Scan for the cell matching the given text and deliver its [x, y] coordinate at center. 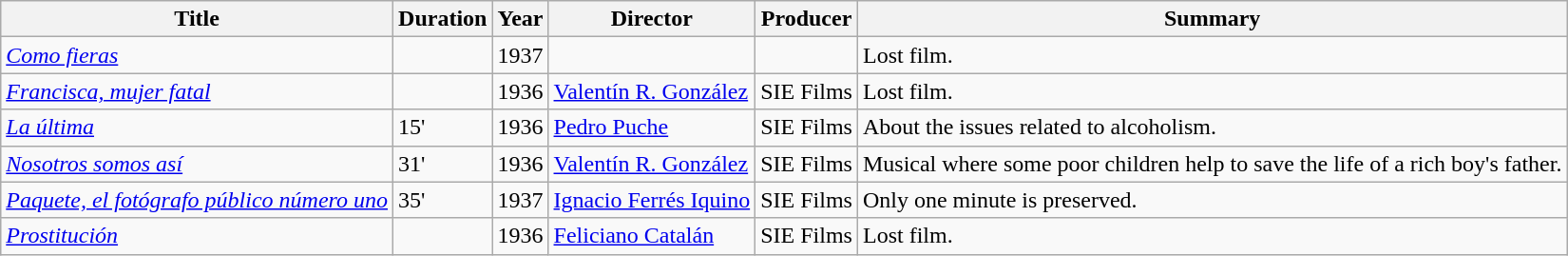
Nosotros somos así [198, 164]
15' [443, 128]
Only one minute is preserved. [1212, 200]
Francisca, mujer fatal [198, 91]
Prostitución [198, 236]
La última [198, 128]
Como fieras [198, 55]
Feliciano Catalán [652, 236]
Year [521, 19]
Duration [443, 19]
Pedro Puche [652, 128]
Director [652, 19]
Musical where some poor children help to save the life of a rich boy's father. [1212, 164]
About the issues related to alcoholism. [1212, 128]
Paquete, el fotógrafo público número uno [198, 200]
Title [198, 19]
Ignacio Ferrés Iquino [652, 200]
Producer [807, 19]
31' [443, 164]
35' [443, 200]
Summary [1212, 19]
